Find where the given text appears and provide that cell's center as [x, y] coordinate. 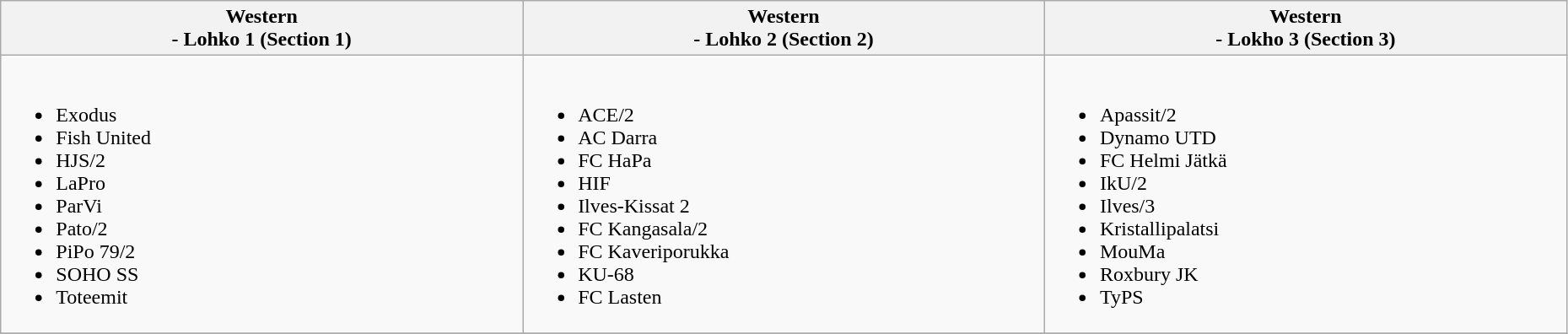
Apassit/2Dynamo UTDFC Helmi JätkäIkU/2Ilves/3KristallipalatsiMouMaRoxbury JKTyPS [1306, 194]
ExodusFish UnitedHJS/2LaProParViPato/2PiPo 79/2SOHO SSToteemit [261, 194]
Western - Lokho 3 (Section 3) [1306, 29]
Western - Lohko 2 (Section 2) [784, 29]
ACE/2AC DarraFC HaPaHIFIlves-Kissat 2FC Kangasala/2FC KaveriporukkaKU-68FC Lasten [784, 194]
Western - Lohko 1 (Section 1) [261, 29]
